Capture the cell that displays the provided text and extract its [x, y] central coordinate. 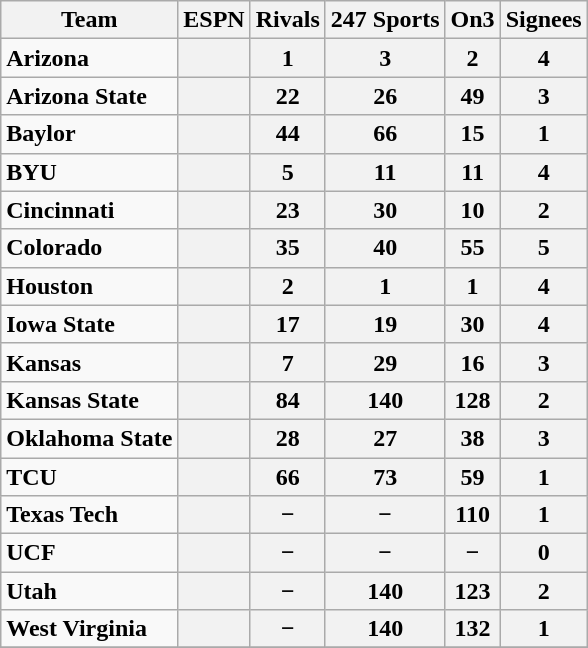
7 [288, 362]
BYU [90, 172]
On3 [472, 20]
10 [472, 210]
29 [385, 362]
44 [288, 134]
128 [472, 400]
19 [385, 324]
132 [472, 629]
Rivals [288, 20]
73 [385, 477]
Houston [90, 286]
Colorado [90, 248]
49 [472, 96]
110 [472, 515]
59 [472, 477]
28 [288, 438]
22 [288, 96]
TCU [90, 477]
40 [385, 248]
17 [288, 324]
UCF [90, 553]
Kansas State [90, 400]
15 [472, 134]
23 [288, 210]
Team [90, 20]
16 [472, 362]
Cincinnati [90, 210]
55 [472, 248]
Signees [544, 20]
Kansas [90, 362]
Arizona State [90, 96]
Arizona [90, 58]
0 [544, 553]
Utah [90, 591]
ESPN [214, 20]
Baylor [90, 134]
27 [385, 438]
84 [288, 400]
26 [385, 96]
Iowa State [90, 324]
123 [472, 591]
38 [472, 438]
35 [288, 248]
West Virginia [90, 629]
Texas Tech [90, 515]
Oklahoma State [90, 438]
247 Sports [385, 20]
